Return the [X, Y] coordinate for the center point of the cell that contains the specified text.  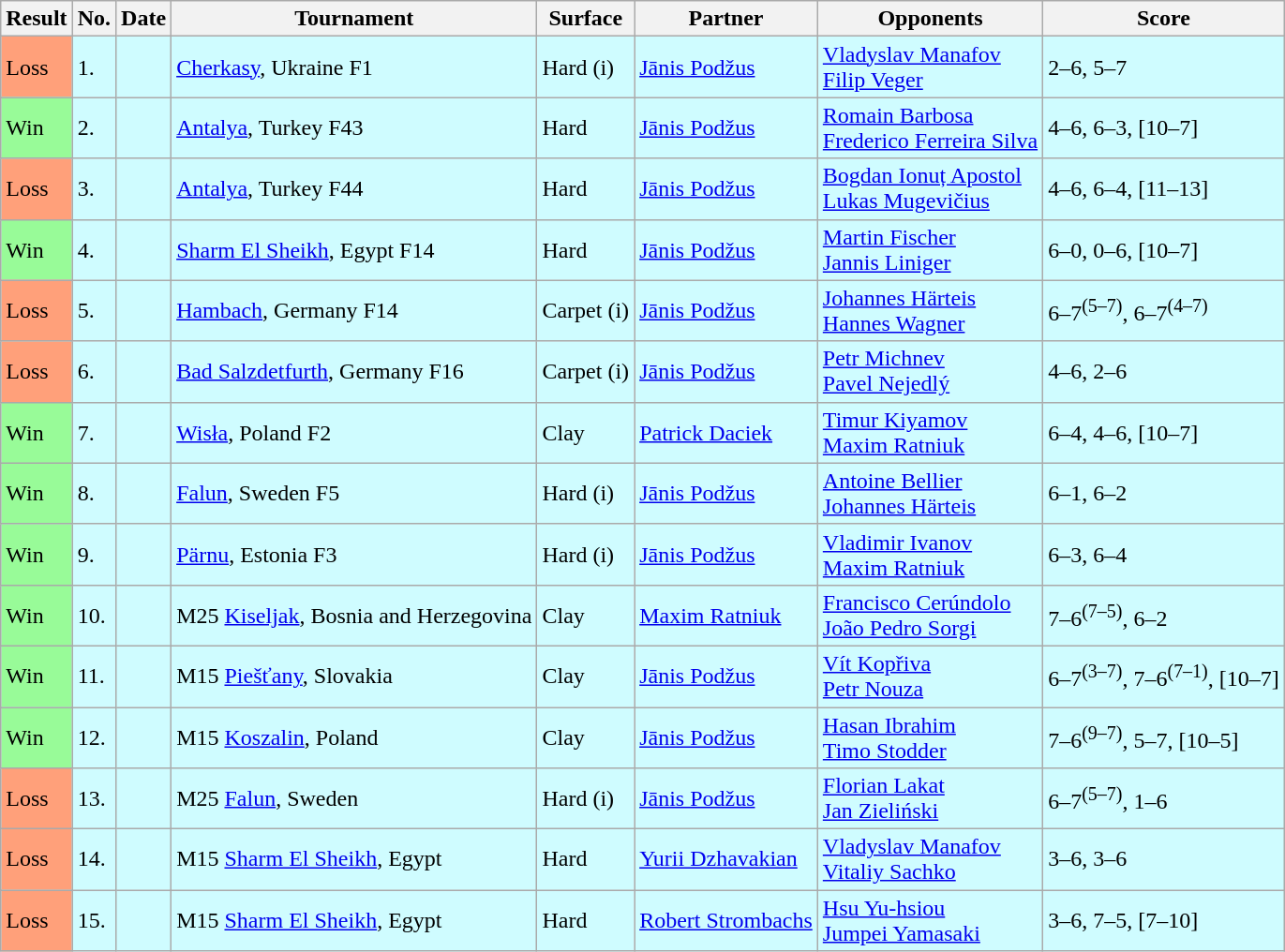
8. [94, 493]
11. [94, 677]
12. [94, 736]
Antalya, Turkey F44 [354, 189]
M25 Kiseljak, Bosnia and Herzegovina [354, 615]
Sharm El Sheikh, Egypt F14 [354, 249]
Cherkasy, Ukraine F1 [354, 67]
2. [94, 127]
Francisco Cerúndolo João Pedro Sorgi [930, 615]
Score [1164, 19]
3–6, 7–5, [7–10] [1164, 920]
6–4, 4–6, [10–7] [1164, 433]
Vladyslav Manafov Vitaliy Sachko [930, 860]
7–6(9–7), 5–7, [10–5] [1164, 736]
Johannes Härteis Hannes Wagner [930, 311]
Hasan Ibrahim Timo Stodder [930, 736]
4–6, 6–4, [11–13] [1164, 189]
Partner [726, 19]
No. [94, 19]
4. [94, 249]
15. [94, 920]
9. [94, 555]
6–7(3–7), 7–6(7–1), [10–7] [1164, 677]
Martin Fischer Jannis Liniger [930, 249]
Patrick Daciek [726, 433]
4–6, 2–6 [1164, 371]
Maxim Ratniuk [726, 615]
6–3, 6–4 [1164, 555]
Yurii Dzhavakian [726, 860]
Antoine Bellier Johannes Härteis [930, 493]
14. [94, 860]
M15 Piešťany, Slovakia [354, 677]
Hambach, Germany F14 [354, 311]
Surface [586, 19]
Robert Strombachs [726, 920]
6–7(5–7), 6–7(4–7) [1164, 311]
Florian Lakat Jan Zieliński [930, 798]
Petr Michnev Pavel Nejedlý [930, 371]
6–1, 6–2 [1164, 493]
M25 Falun, Sweden [354, 798]
5. [94, 311]
Bogdan Ionuț Apostol Lukas Mugevičius [930, 189]
Result [37, 19]
Antalya, Turkey F43 [354, 127]
M15 Koszalin, Poland [354, 736]
Hsu Yu-hsiou Jumpei Yamasaki [930, 920]
Timur Kiyamov Maxim Ratniuk [930, 433]
6–0, 0–6, [10–7] [1164, 249]
3. [94, 189]
2–6, 5–7 [1164, 67]
6. [94, 371]
Falun, Sweden F5 [354, 493]
13. [94, 798]
Wisła, Poland F2 [354, 433]
Date [144, 19]
Vladimir Ivanov Maxim Ratniuk [930, 555]
7–6(7–5), 6–2 [1164, 615]
3–6, 3–6 [1164, 860]
6–7(5–7), 1–6 [1164, 798]
4–6, 6–3, [10–7] [1164, 127]
Vít Kopřiva Petr Nouza [930, 677]
7. [94, 433]
Opponents [930, 19]
1. [94, 67]
Pärnu, Estonia F3 [354, 555]
Romain Barbosa Frederico Ferreira Silva [930, 127]
10. [94, 615]
Bad Salzdetfurth, Germany F16 [354, 371]
Tournament [354, 19]
Vladyslav Manafov Filip Veger [930, 67]
